Determine the (X, Y) coordinate at the center of the cell enclosing the given text.  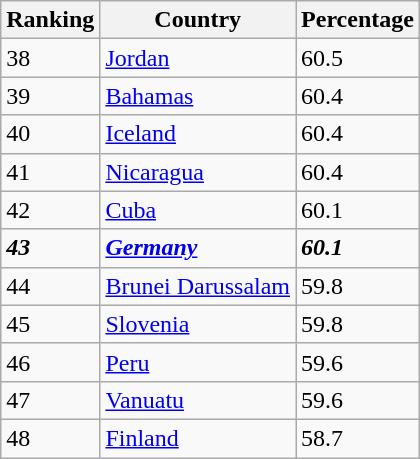
44 (50, 286)
58.7 (358, 438)
41 (50, 172)
42 (50, 210)
38 (50, 58)
Percentage (358, 20)
43 (50, 248)
60.5 (358, 58)
46 (50, 362)
47 (50, 400)
Nicaragua (198, 172)
48 (50, 438)
Brunei Darussalam (198, 286)
45 (50, 324)
Finland (198, 438)
Iceland (198, 134)
40 (50, 134)
Vanuatu (198, 400)
Slovenia (198, 324)
Peru (198, 362)
Ranking (50, 20)
39 (50, 96)
Germany (198, 248)
Cuba (198, 210)
Country (198, 20)
Jordan (198, 58)
Bahamas (198, 96)
